From the cell containing the given text, extract its center point as (x, y) coordinate. 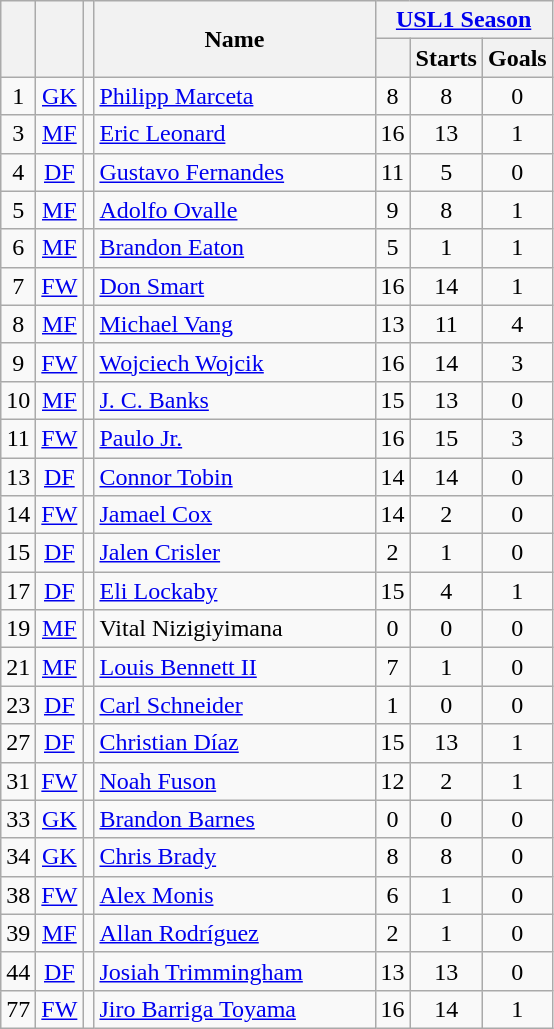
Christian Díaz (234, 743)
Allan Rodríguez (234, 933)
Jalen Crisler (234, 553)
Eric Leonard (234, 134)
31 (18, 781)
Josiah Trimmingham (234, 971)
Connor Tobin (234, 477)
44 (18, 971)
Jamael Cox (234, 515)
19 (18, 629)
27 (18, 743)
Alex Monis (234, 895)
Wojciech Wojcik (234, 362)
38 (18, 895)
Adolfo Ovalle (234, 210)
J. C. Banks (234, 400)
Jiro Barriga Toyama (234, 1009)
Brandon Eaton (234, 248)
23 (18, 705)
USL1 Season (464, 20)
Chris Brady (234, 857)
Don Smart (234, 286)
Vital Nizigiyimana (234, 629)
77 (18, 1009)
Philipp Marceta (234, 96)
Brandon Barnes (234, 819)
Goals (517, 58)
21 (18, 667)
33 (18, 819)
Starts (446, 58)
12 (392, 781)
Noah Fuson (234, 781)
Name (234, 39)
Carl Schneider (234, 705)
10 (18, 400)
34 (18, 857)
39 (18, 933)
17 (18, 591)
Gustavo Fernandes (234, 172)
Michael Vang (234, 324)
Louis Bennett II (234, 667)
Paulo Jr. (234, 438)
Eli Lockaby (234, 591)
